Return the [X, Y] coordinate for the center point of the cell that contains the specified text.  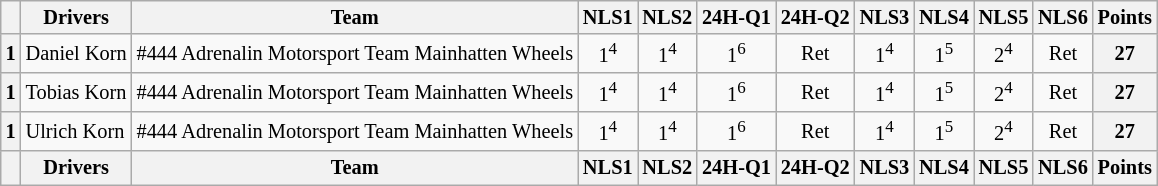
Ulrich Korn [76, 132]
Tobias Korn [76, 92]
Daniel Korn [76, 54]
